For the text-containing cell, return its midpoint in (x, y) coordinate format. 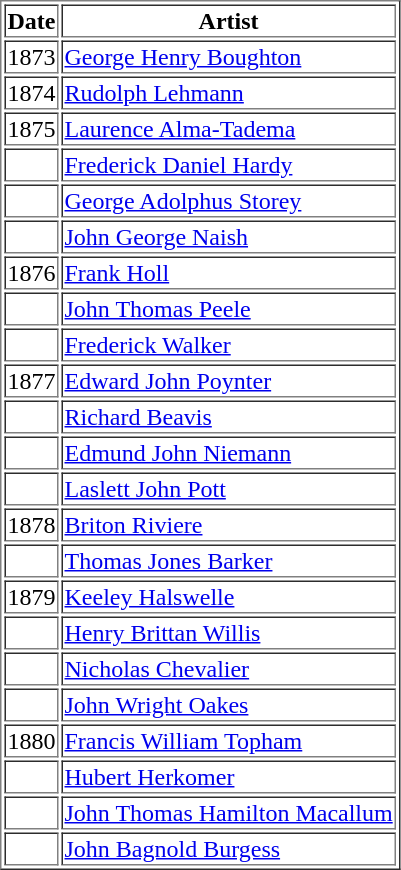
1878 (31, 524)
Thomas Jones Barker (229, 560)
Frederick Daniel Hardy (229, 164)
1873 (31, 56)
Richard Beavis (229, 416)
Date (31, 20)
1875 (31, 128)
John Thomas Hamilton Macallum (229, 812)
George Henry Boughton (229, 56)
Henry Brittan Willis (229, 632)
John Wright Oakes (229, 704)
1880 (31, 740)
1876 (31, 272)
Francis William Topham (229, 740)
Artist (229, 20)
George Adolphus Storey (229, 200)
Edmund John Niemann (229, 452)
John Thomas Peele (229, 308)
1874 (31, 92)
Laslett John Pott (229, 488)
Frederick Walker (229, 344)
1879 (31, 596)
Laurence Alma-Tadema (229, 128)
John George Naish (229, 236)
Hubert Herkomer (229, 776)
Edward John Poynter (229, 380)
Keeley Halswelle (229, 596)
Rudolph Lehmann (229, 92)
1877 (31, 380)
Briton Riviere (229, 524)
John Bagnold Burgess (229, 848)
Frank Holl (229, 272)
Nicholas Chevalier (229, 668)
